Identify which cell holds the provided text, then report its (x, y) central coordinate. 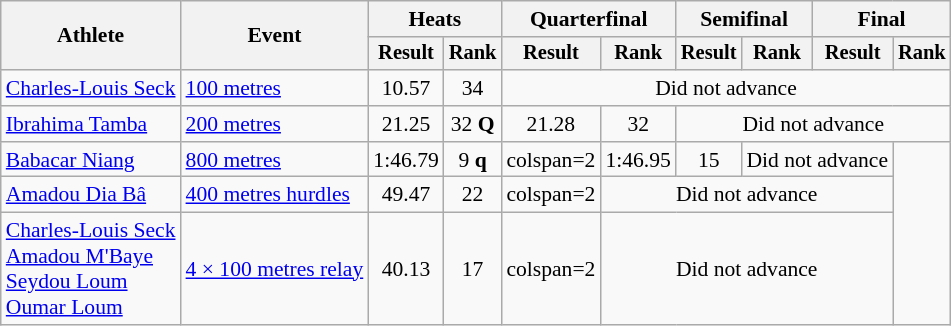
15 (709, 160)
32 Q (473, 124)
Babacar Niang (91, 160)
Final (881, 19)
21.25 (406, 124)
1:46.95 (638, 160)
Athlete (91, 36)
Charles-Louis Seck (91, 88)
Ibrahima Tamba (91, 124)
400 metres hurdles (275, 195)
21.28 (550, 124)
1:46.79 (406, 160)
Quarterfinal (588, 19)
800 metres (275, 160)
49.47 (406, 195)
34 (473, 88)
Amadou Dia Bâ (91, 195)
40.13 (406, 269)
Heats (434, 19)
10.57 (406, 88)
200 metres (275, 124)
4 × 100 metres relay (275, 269)
Charles-Louis SeckAmadou M'BayeSeydou LoumOumar Loum (91, 269)
Event (275, 36)
Semifinal (744, 19)
22 (473, 195)
9 q (473, 160)
17 (473, 269)
100 metres (275, 88)
32 (638, 124)
